From the cell containing the given text, extract its center point as (X, Y) coordinate. 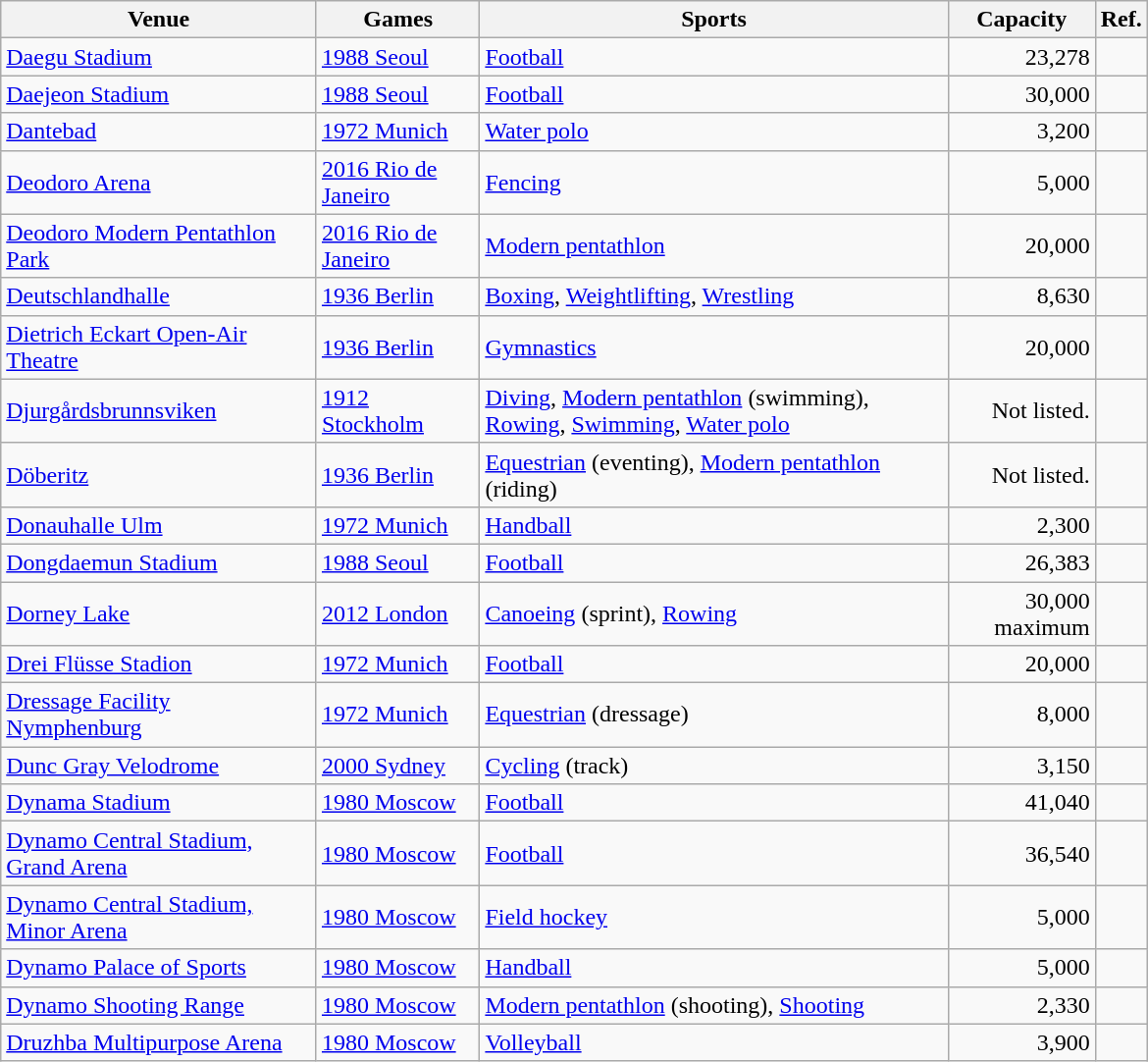
2,330 (1021, 1005)
Boxing, Weightlifting, Wrestling (714, 296)
Diving, Modern pentathlon (swimming), Rowing, Swimming, Water polo (714, 410)
26,383 (1021, 562)
Canoeing (sprint), Rowing (714, 612)
Döberitz (159, 475)
30,000 maximum (1021, 612)
3,150 (1021, 766)
Volleyball (714, 1042)
Games (397, 20)
2012 London (397, 612)
Deodoro Arena (159, 183)
Dynama Stadium (159, 803)
Dynamo Shooting Range (159, 1005)
Water polo (714, 132)
Deutschlandhalle (159, 296)
Capacity (1021, 20)
Donauhalle Ulm (159, 525)
Modern pentathlon (shooting), Shooting (714, 1005)
Cycling (track) (714, 766)
Daejeon Stadium (159, 94)
Fencing (714, 183)
Ref. (1121, 20)
8,000 (1021, 715)
Dantebad (159, 132)
1912 Stockholm (397, 410)
Daegu Stadium (159, 57)
Field hockey (714, 917)
2,300 (1021, 525)
3,200 (1021, 132)
30,000 (1021, 94)
Dunc Gray Velodrome (159, 766)
Equestrian (eventing), Modern pentathlon (riding) (714, 475)
23,278 (1021, 57)
Dietrich Eckart Open-Air Theatre (159, 347)
Modern pentathlon (714, 245)
Dynamo Central Stadium, Grand Arena (159, 854)
Gymnastics (714, 347)
Sports (714, 20)
Djurgårdsbrunnsviken (159, 410)
3,900 (1021, 1042)
Dynamo Central Stadium, Minor Arena (159, 917)
Venue (159, 20)
36,540 (1021, 854)
Dynamo Palace of Sports (159, 968)
Dongdaemun Stadium (159, 562)
Drei Flüsse Stadion (159, 664)
Dorney Lake (159, 612)
Deodoro Modern Pentathlon Park (159, 245)
Druzhba Multipurpose Arena (159, 1042)
8,630 (1021, 296)
2000 Sydney (397, 766)
Equestrian (dressage) (714, 715)
Dressage Facility Nymphenburg (159, 715)
41,040 (1021, 803)
